Extract the [x, y] coordinate from the center of the cell holding the provided text.  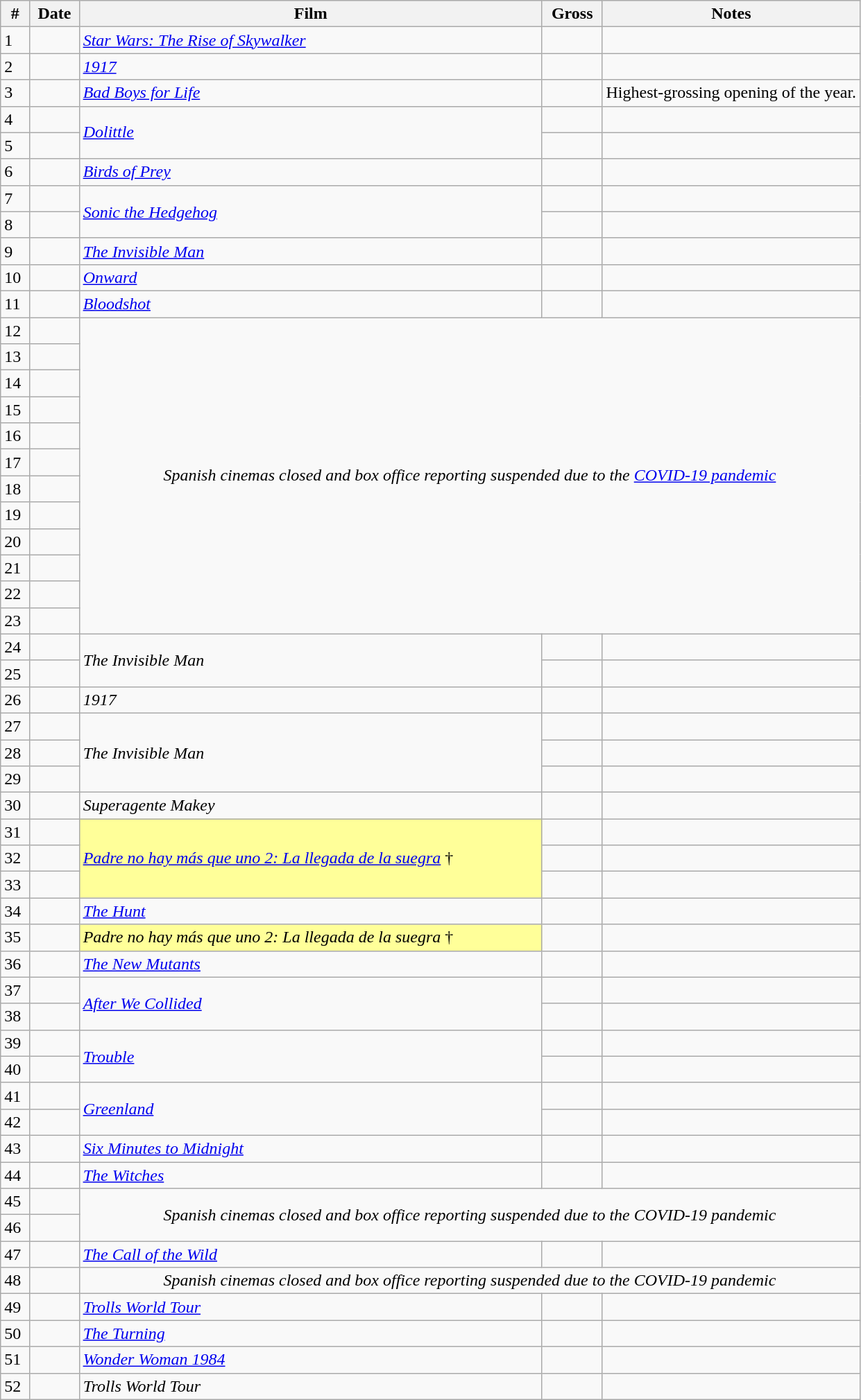
Sonic the Hedgehog [311, 211]
Dolittle [311, 132]
41 [15, 1096]
51 [15, 1360]
Greenland [311, 1109]
21 [15, 568]
47 [15, 1254]
Trouble [311, 1056]
45 [15, 1202]
The Call of the Wild [311, 1254]
16 [15, 436]
17 [15, 463]
27 [15, 726]
29 [15, 779]
23 [15, 621]
33 [15, 885]
After We Collided [311, 1003]
49 [15, 1307]
28 [15, 752]
Gross [572, 14]
Date [54, 14]
36 [15, 964]
34 [15, 911]
42 [15, 1122]
13 [15, 357]
48 [15, 1281]
50 [15, 1333]
15 [15, 410]
38 [15, 1017]
46 [15, 1228]
The Witches [311, 1175]
11 [15, 304]
2 [15, 67]
40 [15, 1069]
22 [15, 594]
6 [15, 172]
# [15, 14]
20 [15, 542]
31 [15, 832]
32 [15, 858]
19 [15, 515]
52 [15, 1386]
5 [15, 146]
4 [15, 119]
26 [15, 700]
Bloodshot [311, 304]
37 [15, 990]
Film [311, 14]
35 [15, 937]
39 [15, 1043]
Onward [311, 277]
The New Mutants [311, 964]
30 [15, 806]
The Hunt [311, 911]
10 [15, 277]
18 [15, 489]
8 [15, 225]
3 [15, 93]
14 [15, 383]
Superagente Makey [311, 806]
12 [15, 331]
25 [15, 673]
Notes [731, 14]
Highest-grossing opening of the year. [731, 93]
1 [15, 40]
Six Minutes to Midnight [311, 1148]
Bad Boys for Life [311, 93]
7 [15, 198]
Wonder Woman 1984 [311, 1360]
43 [15, 1148]
44 [15, 1175]
Birds of Prey [311, 172]
24 [15, 647]
Star Wars: The Rise of Skywalker [311, 40]
9 [15, 251]
The Turning [311, 1333]
